Pinpoint the cell where the given text exists, returning its (x, y) midpoint coordinate. 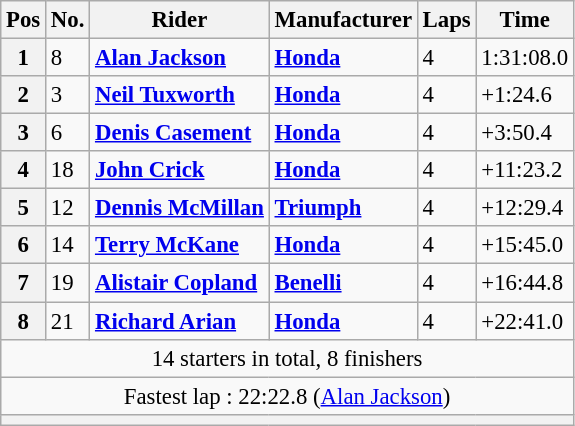
+12:29.4 (524, 208)
+1:24.6 (524, 95)
14 (68, 245)
Pos (24, 20)
1 (24, 58)
14 starters in total, 8 finishers (288, 358)
No. (68, 20)
Laps (446, 20)
Neil Tuxworth (180, 95)
Fastest lap : 22:22.8 (Alan Jackson) (288, 396)
18 (68, 170)
Triumph (343, 208)
19 (68, 283)
Manufacturer (343, 20)
Richard Arian (180, 321)
+11:23.2 (524, 170)
Terry McKane (180, 245)
Time (524, 20)
+15:45.0 (524, 245)
John Crick (180, 170)
+3:50.4 (524, 133)
+22:41.0 (524, 321)
Benelli (343, 283)
2 (24, 95)
7 (24, 283)
+16:44.8 (524, 283)
5 (24, 208)
Dennis McMillan (180, 208)
Alan Jackson (180, 58)
21 (68, 321)
Rider (180, 20)
1:31:08.0 (524, 58)
Denis Casement (180, 133)
12 (68, 208)
Alistair Copland (180, 283)
